Capture the cell that displays the provided text and extract its [x, y] central coordinate. 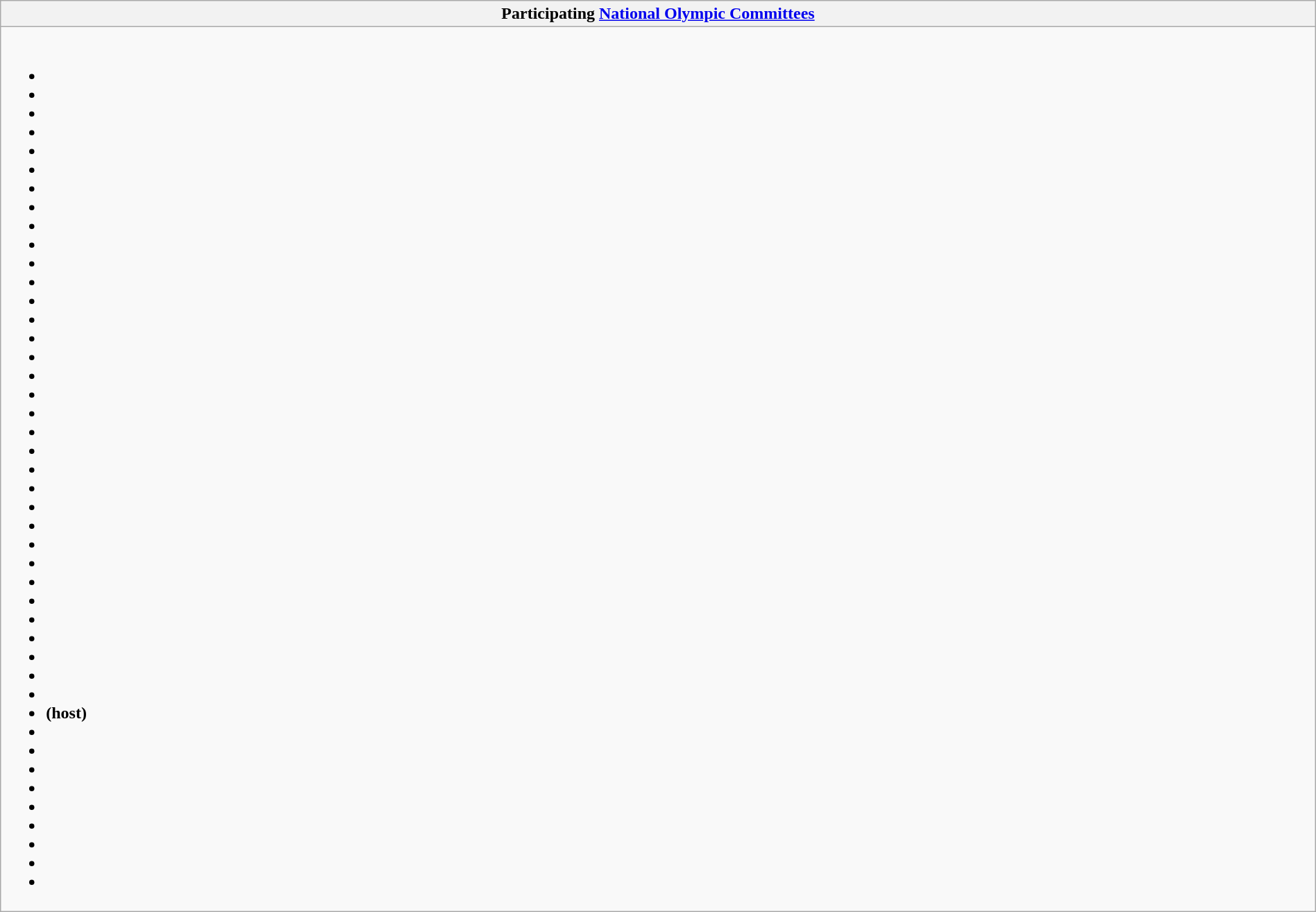
Participating National Olympic Committees [658, 14]
(host) [658, 469]
